Locate the cell with the specified text and output its [x, y] center coordinate. 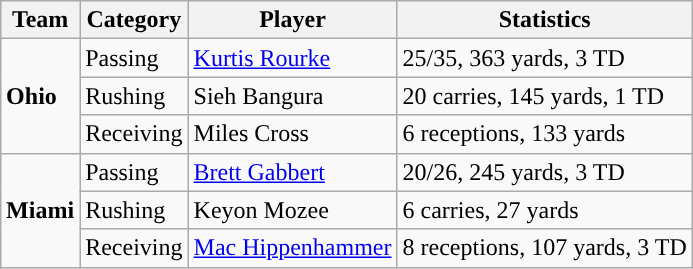
Player [292, 20]
Statistics [544, 20]
Team [40, 20]
Miles Cross [292, 134]
Keyon Mozee [292, 210]
Brett Gabbert [292, 172]
8 receptions, 107 yards, 3 TD [544, 248]
Sieh Bangura [292, 96]
20 carries, 145 yards, 1 TD [544, 96]
20/26, 245 yards, 3 TD [544, 172]
6 receptions, 133 yards [544, 134]
6 carries, 27 yards [544, 210]
Miami [40, 210]
Ohio [40, 96]
Mac Hippenhammer [292, 248]
Kurtis Rourke [292, 58]
25/35, 363 yards, 3 TD [544, 58]
Category [134, 20]
